Identify which cell holds the provided text, then report its (X, Y) central coordinate. 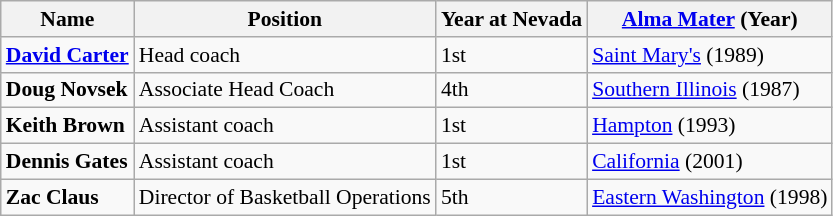
Associate Head Coach (285, 90)
Position (285, 19)
California (2001) (710, 162)
David Carter (68, 55)
Doug Novsek (68, 90)
Head coach (285, 55)
Dennis Gates (68, 162)
Name (68, 19)
5th (512, 197)
Hampton (1993) (710, 126)
Eastern Washington (1998) (710, 197)
Keith Brown (68, 126)
Director of Basketball Operations (285, 197)
Saint Mary's (1989) (710, 55)
Alma Mater (Year) (710, 19)
Zac Claus (68, 197)
4th (512, 90)
Southern Illinois (1987) (710, 90)
Year at Nevada (512, 19)
